Scan for the cell matching the given text and deliver its [x, y] coordinate at center. 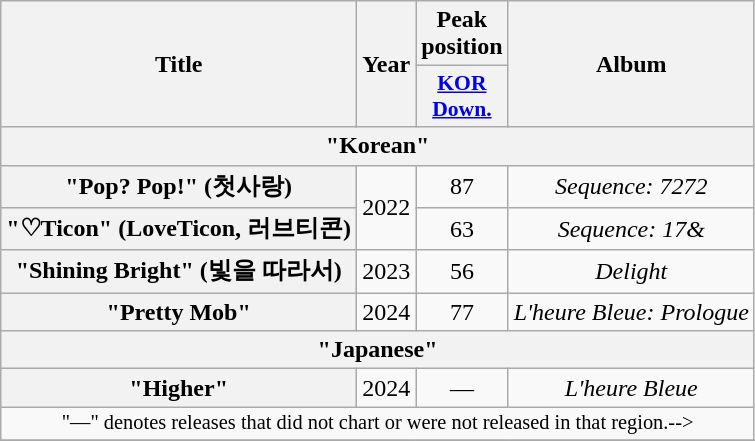
Title [179, 64]
"Higher" [179, 388]
"Japanese" [378, 350]
Sequence: 17& [631, 230]
Peak position [462, 34]
L'heure Bleue: Prologue [631, 312]
63 [462, 230]
Sequence: 7272 [631, 186]
Year [386, 64]
"Pop? Pop!" (첫사랑) [179, 186]
"Shining Bright" (빛을 따라서) [179, 272]
2022 [386, 208]
2023 [386, 272]
"Korean" [378, 146]
L'heure Bleue [631, 388]
87 [462, 186]
KORDown. [462, 96]
"♡Ticon" (LoveTicon, 러브티콘) [179, 230]
"—" denotes releases that did not chart or were not released in that region.--> [378, 424]
56 [462, 272]
Album [631, 64]
— [462, 388]
Delight [631, 272]
77 [462, 312]
"Pretty Mob" [179, 312]
